Pinpoint the cell where the given text exists, returning its (x, y) midpoint coordinate. 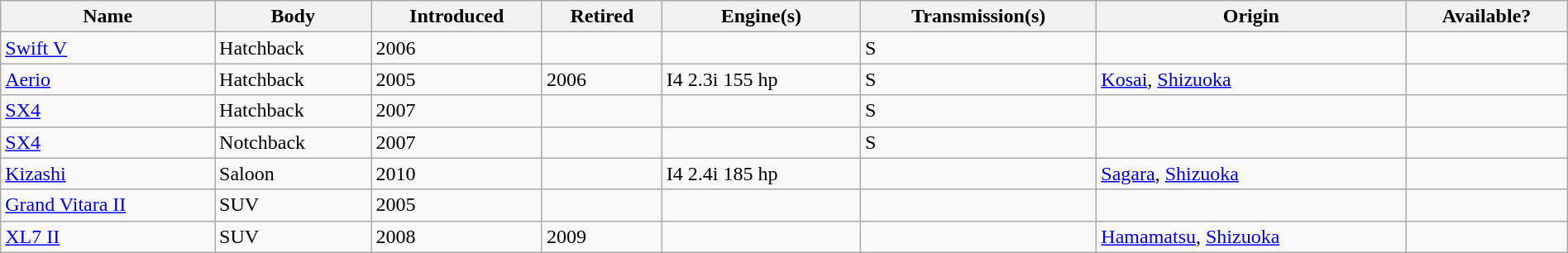
Grand Vitara II (108, 205)
2009 (602, 236)
Saloon (293, 174)
Swift V (108, 48)
Introduced (457, 17)
XL7 II (108, 236)
Notchback (293, 142)
Kizashi (108, 174)
Sagara, Shizuoka (1251, 174)
Kosai, Shizuoka (1251, 79)
2008 (457, 236)
Retired (602, 17)
I4 2.4i 185 hp (761, 174)
Transmission(s) (978, 17)
Origin (1251, 17)
Hamamatsu, Shizuoka (1251, 236)
I4 2.3i 155 hp (761, 79)
Aerio (108, 79)
Available? (1487, 17)
Name (108, 17)
Body (293, 17)
Engine(s) (761, 17)
2010 (457, 174)
